Capture the cell that displays the provided text and extract its [x, y] central coordinate. 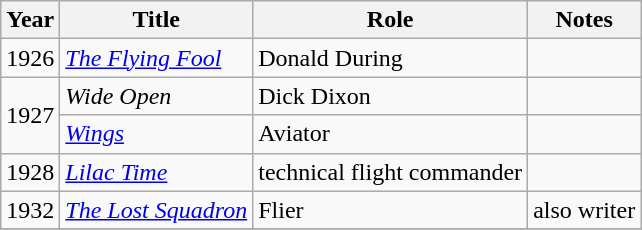
Lilac Time [156, 172]
Year [30, 20]
1932 [30, 210]
Wide Open [156, 96]
Aviator [390, 134]
The Lost Squadron [156, 210]
Flier [390, 210]
Dick Dixon [390, 96]
Notes [584, 20]
Wings [156, 134]
Title [156, 20]
1928 [30, 172]
also writer [584, 210]
technical flight commander [390, 172]
Role [390, 20]
Donald During [390, 58]
The Flying Fool [156, 58]
1927 [30, 115]
1926 [30, 58]
